Return (x, y) of the center of cell containing provided text 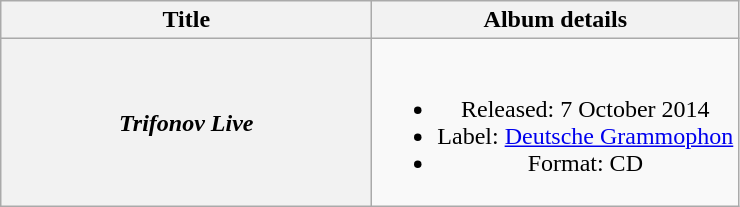
Released: 7 October 2014Label: Deutsche GrammophonFormat: CD (556, 122)
Album details (556, 20)
Trifonov Live (186, 122)
Title (186, 20)
